Return (x, y) of the center of cell containing provided text 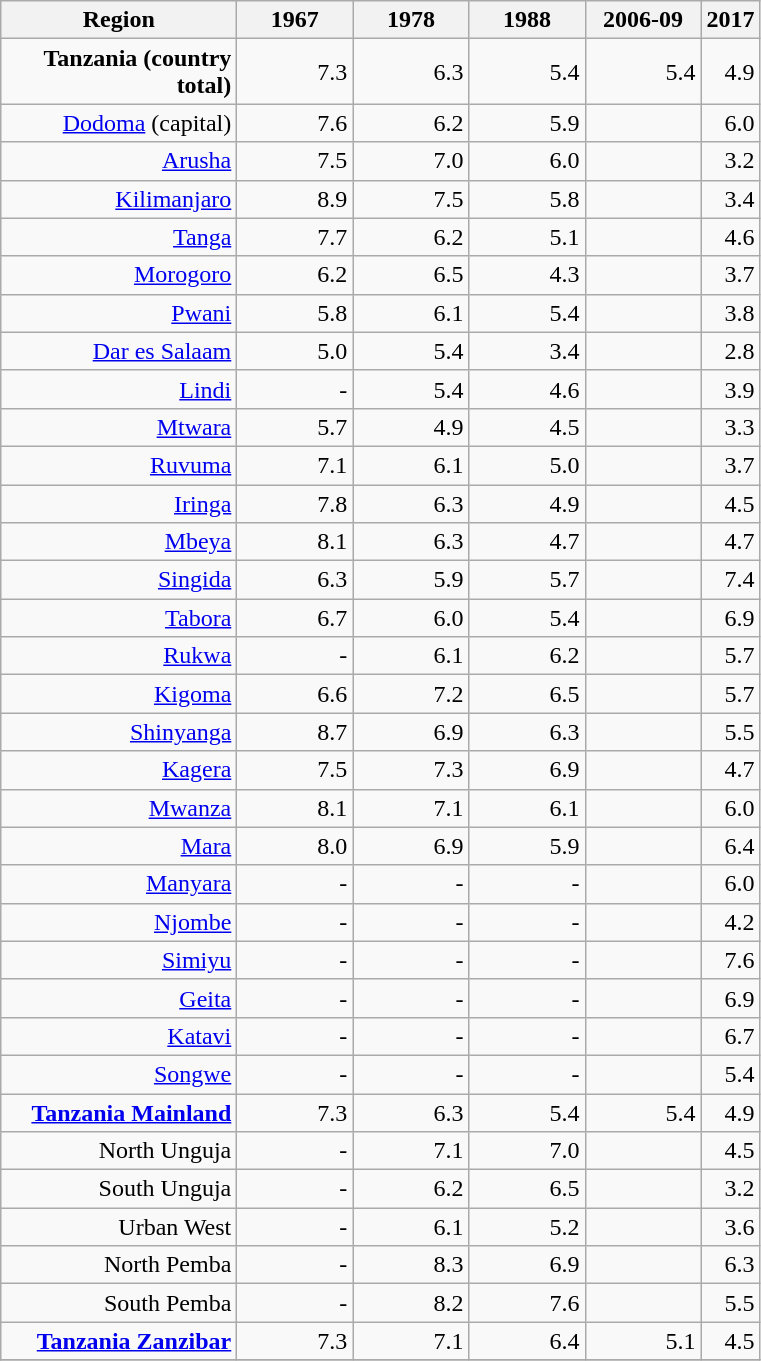
Rukwa (119, 656)
1988 (527, 20)
Singida (119, 580)
Tanga (119, 237)
2017 (730, 20)
Region (119, 20)
Mwanza (119, 808)
Tanzania Mainland (119, 1113)
5.2 (527, 1227)
South Pemba (119, 1303)
7.4 (730, 580)
Morogoro (119, 275)
Mara (119, 846)
1967 (295, 20)
Arusha (119, 161)
8.7 (295, 732)
2.8 (730, 351)
6.6 (295, 694)
Manyara (119, 884)
Lindi (119, 389)
South Unguja (119, 1189)
4.3 (527, 275)
Shinyanga (119, 732)
Njombe (119, 922)
8.3 (411, 1265)
Iringa (119, 503)
Ruvuma (119, 465)
3.8 (730, 313)
2006-09 (643, 20)
North Pemba (119, 1265)
7.2 (411, 694)
Mbeya (119, 542)
Kigoma (119, 694)
8.0 (295, 846)
8.9 (295, 199)
Kagera (119, 770)
4.2 (730, 922)
Geita (119, 998)
7.8 (295, 503)
Mtwara (119, 427)
Songwe (119, 1074)
3.6 (730, 1227)
Urban West (119, 1227)
North Unguja (119, 1151)
8.2 (411, 1303)
1978 (411, 20)
Katavi (119, 1036)
Tabora (119, 618)
Pwani (119, 313)
Tanzania (country total) (119, 72)
7.7 (295, 237)
3.3 (730, 427)
Kilimanjaro (119, 199)
Tanzania Zanzibar (119, 1341)
Dodoma (capital) (119, 123)
Simiyu (119, 960)
3.9 (730, 389)
Dar es Salaam (119, 351)
